From the cell containing the given text, extract its center point as (X, Y) coordinate. 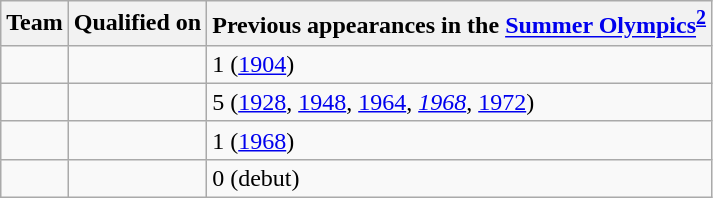
1 (1904) (460, 64)
Team (35, 24)
5 (1928, 1948, 1964, 1968, 1972) (460, 102)
Qualified on (137, 24)
Previous appearances in the Summer Olympics2 (460, 24)
0 (debut) (460, 178)
1 (1968) (460, 140)
